For the text-containing cell, return its midpoint in [X, Y] coordinate format. 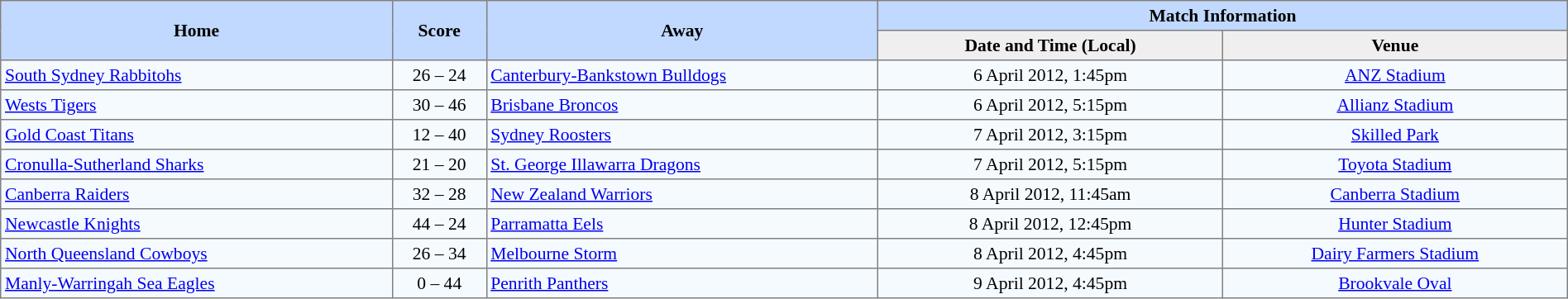
Venue [1394, 45]
6 April 2012, 1:45pm [1050, 75]
Brookvale Oval [1394, 283]
Brisbane Broncos [682, 105]
7 April 2012, 5:15pm [1050, 164]
Allianz Stadium [1394, 105]
26 – 24 [439, 75]
Skilled Park [1394, 135]
21 – 20 [439, 164]
Toyota Stadium [1394, 164]
Canberra Stadium [1394, 194]
7 April 2012, 3:15pm [1050, 135]
Dairy Farmers Stadium [1394, 254]
9 April 2012, 4:45pm [1050, 283]
Hunter Stadium [1394, 224]
Cronulla-Sutherland Sharks [197, 164]
Match Information [1223, 16]
Date and Time (Local) [1050, 45]
Parramatta Eels [682, 224]
Manly-Warringah Sea Eagles [197, 283]
Score [439, 31]
0 – 44 [439, 283]
Melbourne Storm [682, 254]
Newcastle Knights [197, 224]
8 April 2012, 11:45am [1050, 194]
30 – 46 [439, 105]
8 April 2012, 12:45pm [1050, 224]
44 – 24 [439, 224]
6 April 2012, 5:15pm [1050, 105]
Penrith Panthers [682, 283]
32 – 28 [439, 194]
Canberra Raiders [197, 194]
Away [682, 31]
North Queensland Cowboys [197, 254]
St. George Illawarra Dragons [682, 164]
Wests Tigers [197, 105]
New Zealand Warriors [682, 194]
26 – 34 [439, 254]
ANZ Stadium [1394, 75]
South Sydney Rabbitohs [197, 75]
Sydney Roosters [682, 135]
Gold Coast Titans [197, 135]
12 – 40 [439, 135]
Home [197, 31]
8 April 2012, 4:45pm [1050, 254]
Canterbury-Bankstown Bulldogs [682, 75]
